Locate the cell with the specified text and output its (x, y) center coordinate. 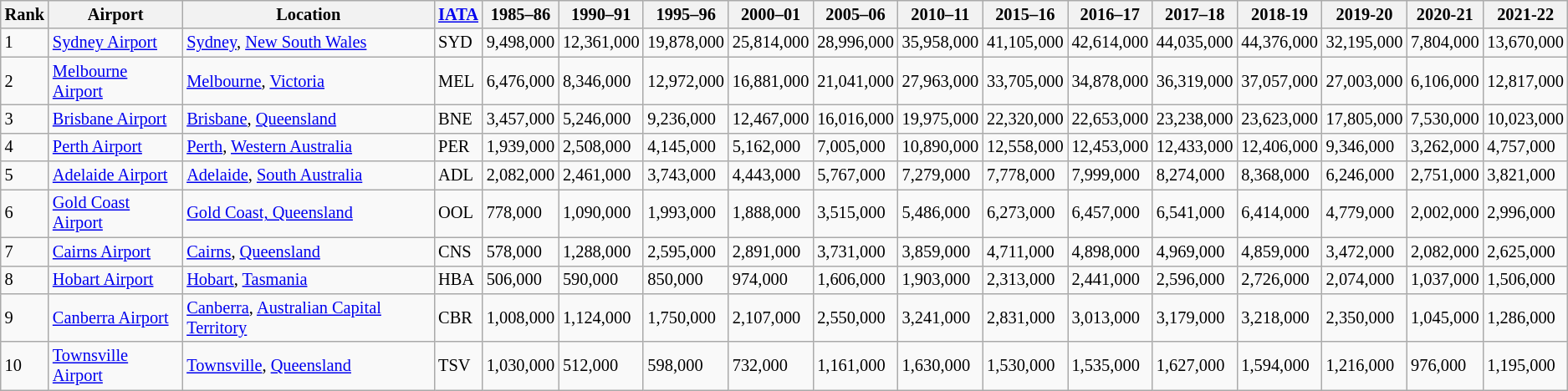
1,124,000 (600, 317)
34,878,000 (1111, 81)
6,246,000 (1365, 175)
Melbourne, Victoria (308, 81)
1,606,000 (855, 280)
25,814,000 (771, 43)
44,376,000 (1279, 43)
3,218,000 (1279, 317)
1985–86 (520, 14)
1,288,000 (600, 251)
OOL (458, 213)
9,498,000 (520, 43)
5,246,000 (600, 119)
44,035,000 (1194, 43)
12,817,000 (1525, 81)
10,023,000 (1525, 119)
4,443,000 (771, 175)
6,457,000 (1111, 213)
SYD (458, 43)
1,090,000 (600, 213)
Adelaide Airport (115, 175)
37,057,000 (1279, 81)
3 (25, 119)
19,878,000 (686, 43)
2021-22 (1525, 14)
2,550,000 (855, 317)
1,630,000 (940, 366)
1,030,000 (520, 366)
2010–11 (940, 14)
590,000 (600, 280)
2000–01 (771, 14)
TSV (458, 366)
2016–17 (1111, 14)
1,750,000 (686, 317)
3,457,000 (520, 119)
Sydney, New South Wales (308, 43)
6,541,000 (1194, 213)
3,821,000 (1525, 175)
Gold Coast, Queensland (308, 213)
42,614,000 (1111, 43)
Rank (25, 14)
12,453,000 (1111, 147)
1,008,000 (520, 317)
10,890,000 (940, 147)
4,969,000 (1194, 251)
7,530,000 (1445, 119)
2,891,000 (771, 251)
1990–91 (600, 14)
Cairns, Queensland (308, 251)
19,975,000 (940, 119)
1,045,000 (1445, 317)
Brisbane Airport (115, 119)
5,767,000 (855, 175)
1,888,000 (771, 213)
BNE (458, 119)
1,627,000 (1194, 366)
16,881,000 (771, 81)
IATA (458, 14)
2019-20 (1365, 14)
22,320,000 (1025, 119)
6,476,000 (520, 81)
Adelaide, South Australia (308, 175)
32,195,000 (1365, 43)
506,000 (520, 280)
6,106,000 (1445, 81)
MEL (458, 81)
2,441,000 (1111, 280)
1,939,000 (520, 147)
1,530,000 (1025, 366)
2018-19 (1279, 14)
3,859,000 (940, 251)
CNS (458, 251)
Gold Coast Airport (115, 213)
4,145,000 (686, 147)
HBA (458, 280)
35,958,000 (940, 43)
2017–18 (1194, 14)
8,368,000 (1279, 175)
2015–16 (1025, 14)
Perth, Western Australia (308, 147)
4,779,000 (1365, 213)
5,486,000 (940, 213)
Canberra, Australian Capital Territory (308, 317)
Sydney Airport (115, 43)
12,467,000 (771, 119)
3,262,000 (1445, 147)
3,515,000 (855, 213)
2,595,000 (686, 251)
12,972,000 (686, 81)
Hobart Airport (115, 280)
2,996,000 (1525, 213)
12,433,000 (1194, 147)
PER (458, 147)
Townsville, Queensland (308, 366)
7,999,000 (1111, 175)
27,963,000 (940, 81)
1,037,000 (1445, 280)
Townsville Airport (115, 366)
1,594,000 (1279, 366)
1,903,000 (940, 280)
Cairns Airport (115, 251)
9,346,000 (1365, 147)
1,161,000 (855, 366)
23,623,000 (1279, 119)
7,005,000 (855, 147)
2,508,000 (600, 147)
2,831,000 (1025, 317)
12,558,000 (1025, 147)
1,216,000 (1365, 366)
Canberra Airport (115, 317)
2,751,000 (1445, 175)
1,286,000 (1525, 317)
9 (25, 317)
2,596,000 (1194, 280)
5 (25, 175)
12,406,000 (1279, 147)
778,000 (520, 213)
2,625,000 (1525, 251)
2,002,000 (1445, 213)
2,107,000 (771, 317)
41,105,000 (1025, 43)
2,461,000 (600, 175)
598,000 (686, 366)
12,361,000 (600, 43)
8,346,000 (600, 81)
1995–96 (686, 14)
7,778,000 (1025, 175)
3,241,000 (940, 317)
2,074,000 (1365, 280)
ADL (458, 175)
2,350,000 (1365, 317)
27,003,000 (1365, 81)
850,000 (686, 280)
13,670,000 (1525, 43)
7 (25, 251)
2 (25, 81)
3,179,000 (1194, 317)
6 (25, 213)
Location (308, 14)
4,711,000 (1025, 251)
7,804,000 (1445, 43)
512,000 (600, 366)
5,162,000 (771, 147)
4,898,000 (1111, 251)
16,016,000 (855, 119)
CBR (458, 317)
Brisbane, Queensland (308, 119)
36,319,000 (1194, 81)
2020-21 (1445, 14)
2,726,000 (1279, 280)
1,993,000 (686, 213)
732,000 (771, 366)
6,414,000 (1279, 213)
3,013,000 (1111, 317)
8 (25, 280)
7,279,000 (940, 175)
23,238,000 (1194, 119)
Hobart, Tasmania (308, 280)
1,535,000 (1111, 366)
3,743,000 (686, 175)
6,273,000 (1025, 213)
33,705,000 (1025, 81)
9,236,000 (686, 119)
28,996,000 (855, 43)
3,731,000 (855, 251)
Airport (115, 14)
2,313,000 (1025, 280)
4,859,000 (1279, 251)
1,195,000 (1525, 366)
Melbourne Airport (115, 81)
578,000 (520, 251)
Perth Airport (115, 147)
22,653,000 (1111, 119)
10 (25, 366)
2005–06 (855, 14)
1,506,000 (1525, 280)
976,000 (1445, 366)
8,274,000 (1194, 175)
4,757,000 (1525, 147)
4 (25, 147)
21,041,000 (855, 81)
17,805,000 (1365, 119)
1 (25, 43)
3,472,000 (1365, 251)
974,000 (771, 280)
